Pinpoint the cell where the given text exists, returning its (x, y) midpoint coordinate. 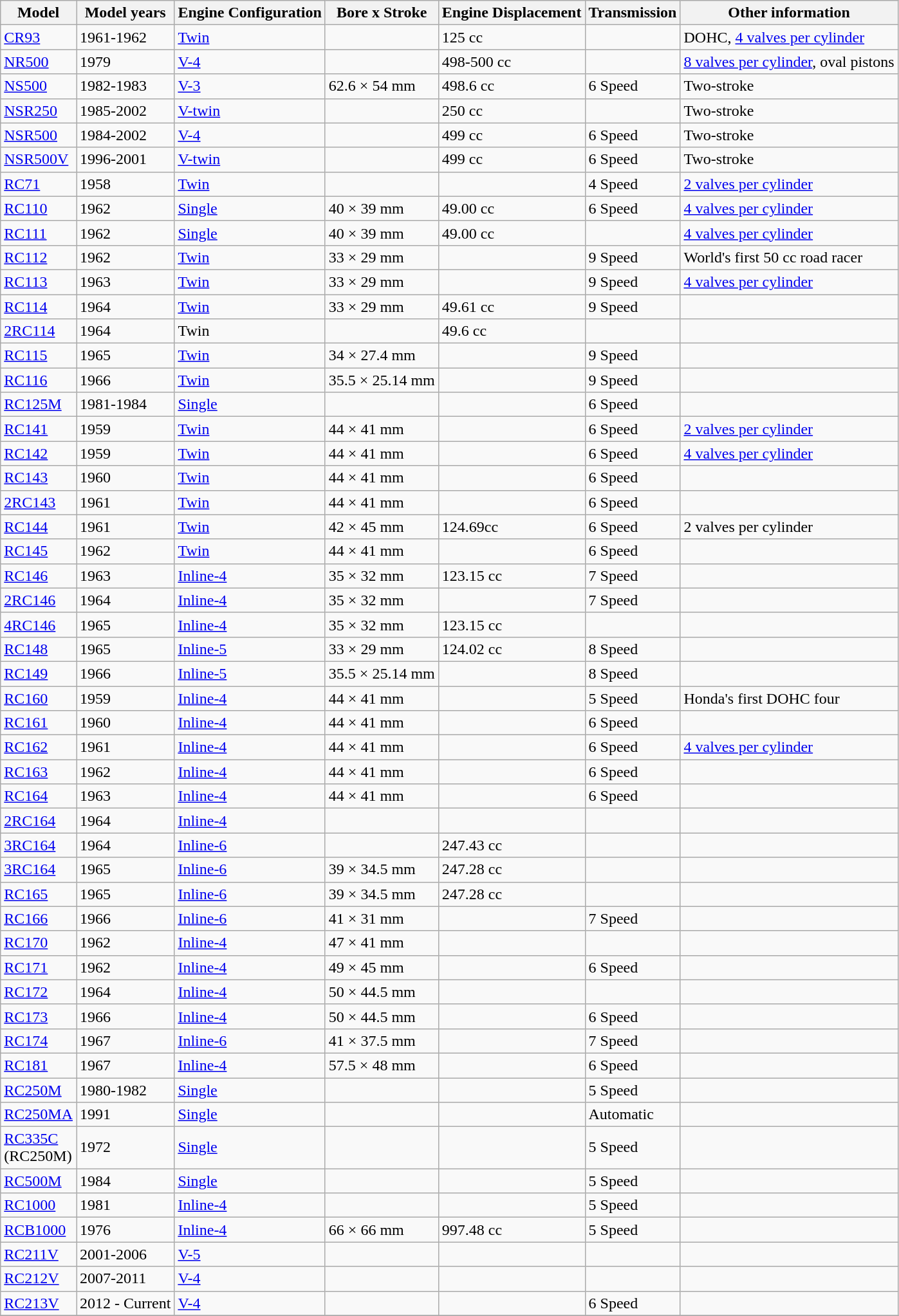
1961-1962 (125, 37)
RCB1000 (39, 1230)
RC115 (39, 356)
2012 - Current (125, 1303)
RC145 (39, 551)
Engine Displacement (512, 13)
V-3 (250, 86)
RC174 (39, 1041)
498.6 cc (512, 86)
8 valves per cylinder, oval pistons (789, 62)
NR500 (39, 62)
RC148 (39, 649)
RC111 (39, 233)
RC171 (39, 967)
RC149 (39, 673)
49 × 45 mm (382, 967)
RC112 (39, 257)
RC164 (39, 796)
CR93 (39, 37)
498-500 cc (512, 62)
4RC146 (39, 625)
RC116 (39, 380)
World's first 50 cc road racer (789, 257)
RC170 (39, 943)
Model years (125, 13)
NSR250 (39, 111)
49.6 cc (512, 331)
1972 (125, 1147)
Model (39, 13)
RC212V (39, 1279)
RC172 (39, 992)
Honda's first DOHC four (789, 698)
250 cc (512, 111)
62.6 × 54 mm (382, 86)
RC173 (39, 1016)
Bore x Stroke (382, 13)
RC161 (39, 723)
247.43 cc (512, 845)
RC160 (39, 698)
57.5 × 48 mm (382, 1065)
4 Speed (633, 184)
DOHC, 4 valves per cylinder (789, 37)
RC146 (39, 576)
42 × 45 mm (382, 527)
RC335C(RC250M) (39, 1147)
Transmission (633, 13)
RC250MA (39, 1115)
RC144 (39, 527)
NSR500V (39, 160)
RC500M (39, 1181)
NSR500 (39, 135)
RC143 (39, 478)
1982-1983 (125, 86)
47 × 41 mm (382, 943)
1984-2002 (125, 135)
2RC114 (39, 331)
RC141 (39, 429)
1981 (125, 1205)
RC113 (39, 282)
RC125M (39, 405)
V-5 (250, 1254)
RC213V (39, 1303)
NS500 (39, 86)
1996-2001 (125, 160)
41 × 31 mm (382, 918)
2RC164 (39, 821)
34 × 27.4 mm (382, 356)
2007-2011 (125, 1279)
RC165 (39, 894)
1985-2002 (125, 111)
1958 (125, 184)
Automatic (633, 1115)
41 × 37.5 mm (382, 1041)
997.48 cc (512, 1230)
1981-1984 (125, 405)
RC162 (39, 747)
2001-2006 (125, 1254)
RC166 (39, 918)
RC142 (39, 453)
RC181 (39, 1065)
124.69cc (512, 527)
RC163 (39, 772)
RC211V (39, 1254)
RC1000 (39, 1205)
RC114 (39, 307)
Engine Configuration (250, 13)
125 cc (512, 37)
1984 (125, 1181)
66 × 66 mm (382, 1230)
1991 (125, 1115)
1979 (125, 62)
1976 (125, 1230)
RC71 (39, 184)
2RC146 (39, 600)
1980-1982 (125, 1090)
2RC143 (39, 502)
124.02 cc (512, 649)
RC250M (39, 1090)
RC110 (39, 208)
49.61 cc (512, 307)
Other information (789, 13)
